Locate the cell with the specified text and output its (x, y) center coordinate. 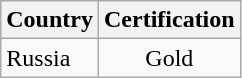
Country (50, 20)
Certification (169, 20)
Gold (169, 58)
Russia (50, 58)
